Return (x, y) of the center of cell containing provided text 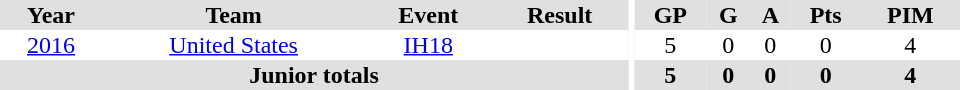
G (728, 15)
2016 (51, 45)
Team (234, 15)
Result (560, 15)
Year (51, 15)
IH18 (428, 45)
Junior totals (314, 75)
A (770, 15)
Pts (826, 15)
Event (428, 15)
GP (670, 15)
PIM (910, 15)
United States (234, 45)
